Determine the (X, Y) coordinate at the center of the cell enclosing the given text.  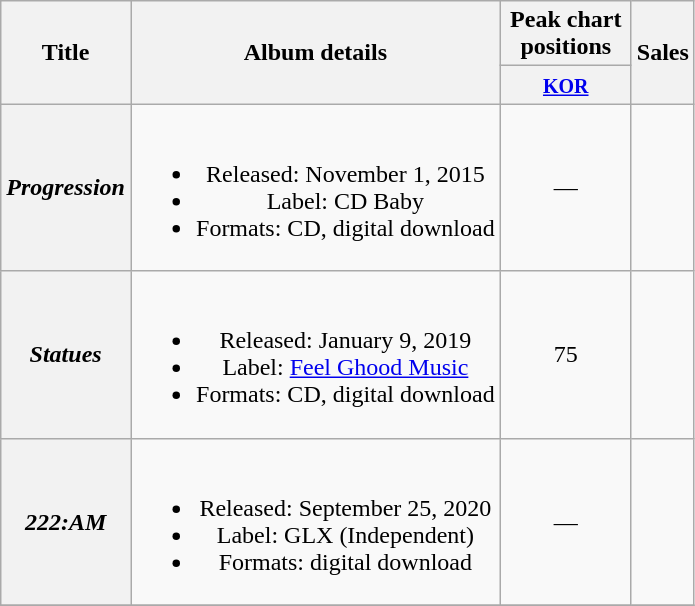
Title (66, 52)
KOR (566, 85)
Peak chart positions (566, 34)
Sales (662, 52)
Released: January 9, 2019Label: Feel Ghood MusicFormats: CD, digital download (315, 354)
Released: November 1, 2015Label: CD BabyFormats: CD, digital download (315, 188)
Album details (315, 52)
222:AM (66, 522)
Progression (66, 188)
75 (566, 354)
Released: September 25, 2020Label: GLX (Independent)Formats: digital download (315, 522)
Statues (66, 354)
